Return (X, Y) of the center of cell containing provided text 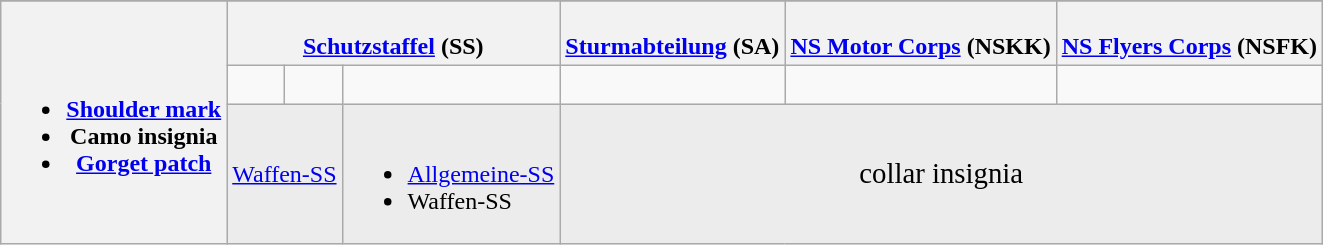
NS Motor Corps (NSKK) (920, 34)
Shoulder markCamo insigniaGorget patch (114, 122)
Sturmabteilung (SA) (672, 34)
NS Flyers Corps (NSFK) (1189, 34)
Schutzstaffel (SS) (394, 34)
Allgemeine-SSWaffen-SS (451, 174)
Waffen-SS (284, 174)
collar insignia (942, 174)
